Return (x, y) of the center of cell containing provided text 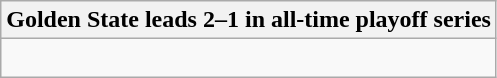
Golden State leads 2–1 in all-time playoff series (249, 20)
